Find where the given text appears and provide that cell's center as [x, y] coordinate. 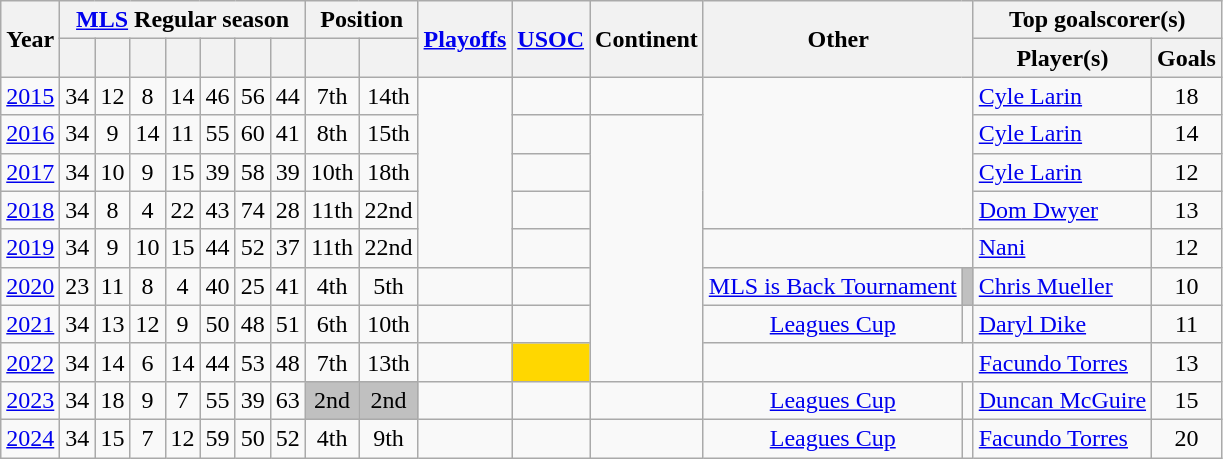
2019 [30, 248]
2024 [30, 438]
Other [838, 39]
Daryl Dike [1062, 324]
2020 [30, 286]
28 [288, 210]
8th [332, 134]
20 [1187, 438]
2022 [30, 362]
Goals [1187, 58]
MLS is Back Tournament [832, 286]
MLS Regular season [182, 20]
Chris Mueller [1062, 286]
46 [218, 96]
Top goalscorer(s) [1097, 20]
Nani [1062, 248]
Position [362, 20]
Player(s) [1062, 58]
51 [288, 324]
58 [252, 172]
37 [288, 248]
25 [252, 286]
Continent [647, 39]
56 [252, 96]
15th [388, 134]
59 [218, 438]
60 [252, 134]
2021 [30, 324]
Dom Dwyer [1062, 210]
23 [78, 286]
63 [288, 400]
6th [332, 324]
2016 [30, 134]
43 [218, 210]
5th [388, 286]
2018 [30, 210]
22 [182, 210]
14th [388, 96]
Duncan McGuire [1062, 400]
2017 [30, 172]
6 [148, 362]
13th [388, 362]
18th [388, 172]
9th [388, 438]
74 [252, 210]
Year [30, 39]
Playoffs [465, 39]
USOC [551, 39]
40 [218, 286]
2015 [30, 96]
2023 [30, 400]
53 [252, 362]
